From the cell containing the given text, extract its center point as [X, Y] coordinate. 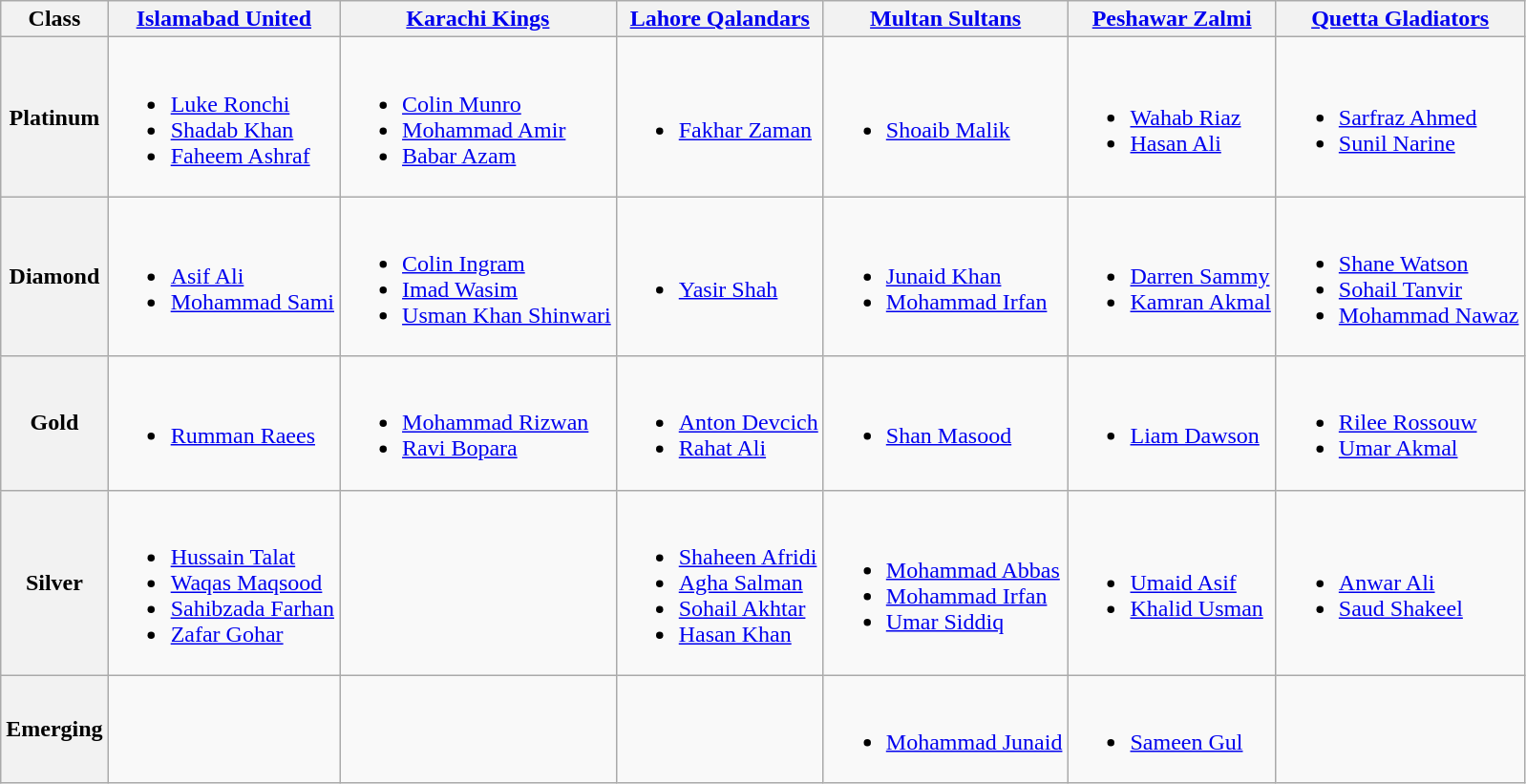
Silver [54, 583]
Colin MunroMohammad AmirBabar Azam [478, 117]
Junaid KhanMohammad Irfan [945, 277]
Luke RonchiShadab KhanFaheem Ashraf [223, 117]
Wahab RiazHasan Ali [1172, 117]
Yasir Shah [720, 277]
Quetta Gladiators [1400, 19]
Asif AliMohammad Sami [223, 277]
Gold [54, 423]
Class [54, 19]
Emerging [54, 730]
Peshawar Zalmi [1172, 19]
Sameen Gul [1172, 730]
Rilee RossouwUmar Akmal [1400, 423]
Liam Dawson [1172, 423]
Mohammad RizwanRavi Bopara [478, 423]
Shan Masood [945, 423]
Darren SammyKamran Akmal [1172, 277]
Mohammad AbbasMohammad IrfanUmar Siddiq [945, 583]
Sarfraz AhmedSunil Narine [1400, 117]
Lahore Qalandars [720, 19]
Shaheen AfridiAgha SalmanSohail AkhtarHasan Khan [720, 583]
Fakhar Zaman [720, 117]
Diamond [54, 277]
Hussain TalatWaqas MaqsoodSahibzada FarhanZafar Gohar [223, 583]
Karachi Kings [478, 19]
Platinum [54, 117]
Anton DevcichRahat Ali [720, 423]
Shoaib Malik [945, 117]
Islamabad United [223, 19]
Mohammad Junaid [945, 730]
Multan Sultans [945, 19]
Colin IngramImad WasimUsman Khan Shinwari [478, 277]
Anwar AliSaud Shakeel [1400, 583]
Rumman Raees [223, 423]
Shane WatsonSohail TanvirMohammad Nawaz [1400, 277]
Umaid AsifKhalid Usman [1172, 583]
